Identify which cell holds the provided text, then report its [x, y] central coordinate. 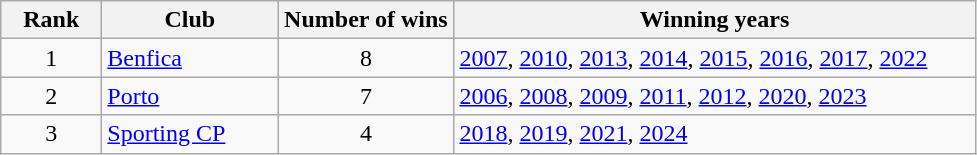
2007, 2010, 2013, 2014, 2015, 2016, 2017, 2022 [714, 58]
1 [52, 58]
Winning years [714, 20]
3 [52, 134]
2018, 2019, 2021, 2024 [714, 134]
2006, 2008, 2009, 2011, 2012, 2020, 2023 [714, 96]
8 [366, 58]
4 [366, 134]
Porto [190, 96]
Number of wins [366, 20]
7 [366, 96]
Rank [52, 20]
2 [52, 96]
Sporting CP [190, 134]
Club [190, 20]
Benfica [190, 58]
